Capture the cell that displays the provided text and extract its (x, y) central coordinate. 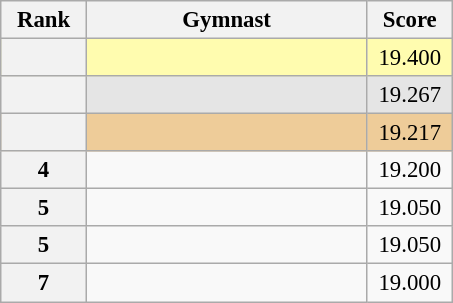
19.217 (410, 133)
7 (44, 283)
19.400 (410, 58)
Score (410, 20)
19.267 (410, 95)
Rank (44, 20)
Gymnast (226, 20)
4 (44, 170)
19.200 (410, 170)
19.000 (410, 283)
